From the cell containing the given text, extract its center point as (X, Y) coordinate. 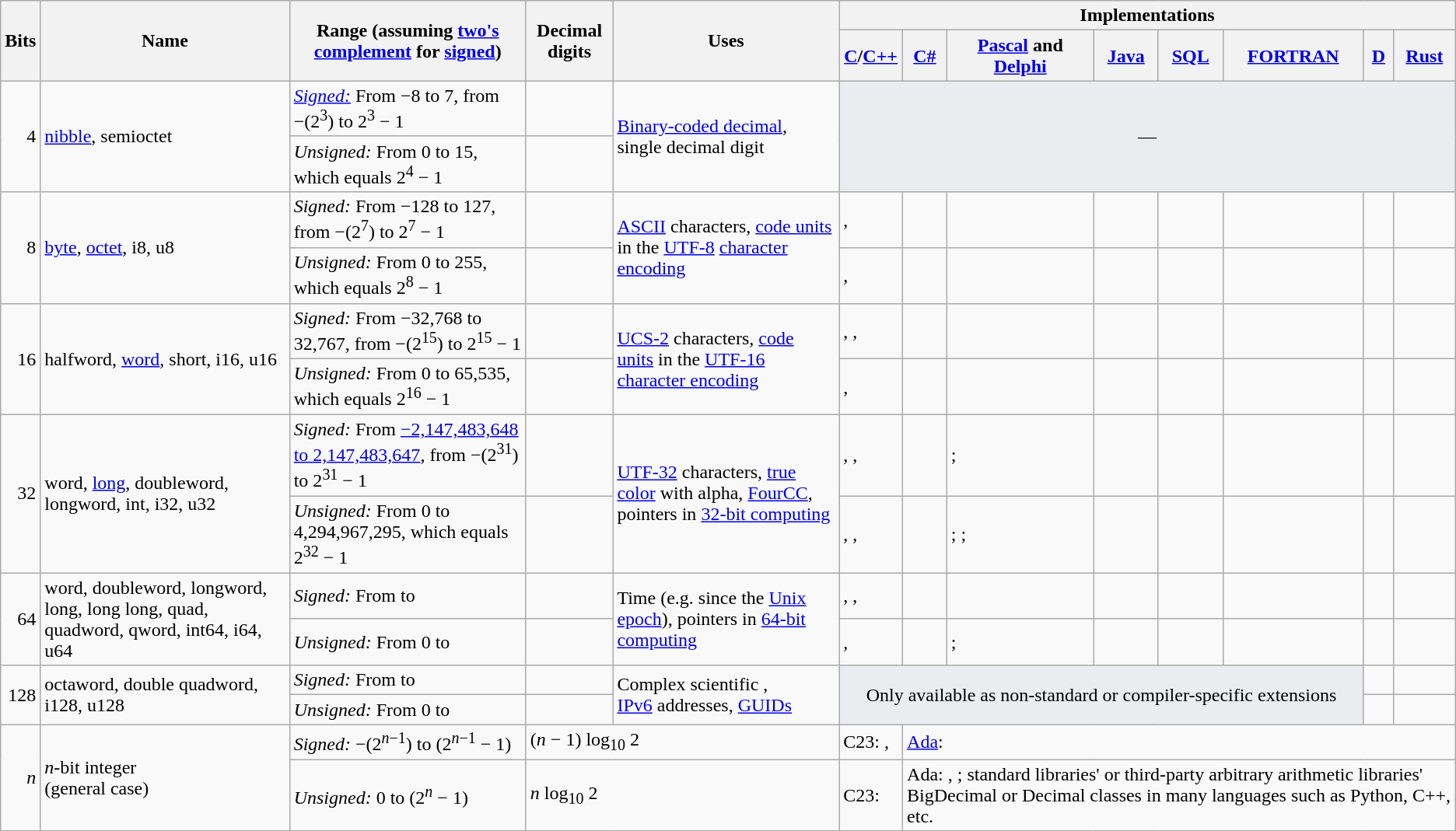
Unsigned: From 0 to 65,535, which equals 216 − 1 (408, 387)
; ; (1020, 535)
16 (20, 359)
Name (165, 40)
64 (20, 619)
octaword, double quadword, i128, u128 (165, 695)
byte, octet, i8, u8 (165, 247)
ASCII characters, code units in the UTF-8 character encoding (726, 247)
C23: , (871, 742)
SQL (1190, 56)
halfword, word, short, i16, u16 (165, 359)
128 (20, 695)
UCS-2 characters, code units in the UTF-16 character encoding (726, 359)
Signed: From −2,147,483,648 to 2,147,483,647, from −(231) to 231 − 1 (408, 456)
Bits (20, 40)
Unsigned: From 0 to 15, which equals 24 − 1 (408, 164)
Signed: −(2n−1) to (2n−1 − 1) (408, 742)
Signed: From −8 to 7, from −(23) to 23 − 1 (408, 109)
Unsigned: From 0 to 255, which equals 28 − 1 (408, 276)
Ada: (1179, 742)
4 (20, 137)
D (1378, 56)
C/C++ (871, 56)
Signed: From −32,768 to 32,767, from −(215) to 215 − 1 (408, 331)
nibble, semioctet (165, 137)
(n − 1) log10 2 (682, 742)
FORTRAN (1293, 56)
n-bit integer (general case) (165, 777)
Unsigned: From 0 to 4,294,967,295, which equals 232 − 1 (408, 535)
Complex scientific ,IPv6 addresses, GUIDs (726, 695)
Signed: From −128 to 127, from −(27) to 27 − 1 (408, 220)
Unsigned: 0 to (2n − 1) (408, 795)
Uses (726, 40)
C# (926, 56)
Decimal digits (569, 40)
Rust (1425, 56)
UTF-32 characters, true color with alpha, FourCC, pointers in 32-bit computing (726, 494)
Time (e.g. since the Unix epoch), pointers in 64-bit computing (726, 619)
32 (20, 494)
word, doubleword, longword, long, long long, quad, quadword, qword, int64, i64, u64 (165, 619)
n log10 2 (682, 795)
Ada: , ; standard libraries' or third-party arbitrary arithmetic libraries' BigDecimal or Decimal classes in many languages such as Python, C++, etc. (1179, 795)
word, long, doubleword, longword, int, i32, u32 (165, 494)
Range (assuming two's complement for signed) (408, 40)
Only available as non-standard or compiler-specific extensions (1101, 695)
Binary-coded decimal, single decimal digit (726, 137)
Implementations (1147, 16)
— (1147, 137)
Java (1126, 56)
8 (20, 247)
C23: (871, 795)
Pascal and Delphi (1020, 56)
n (20, 777)
